From the cell containing the given text, extract its center point as (x, y) coordinate. 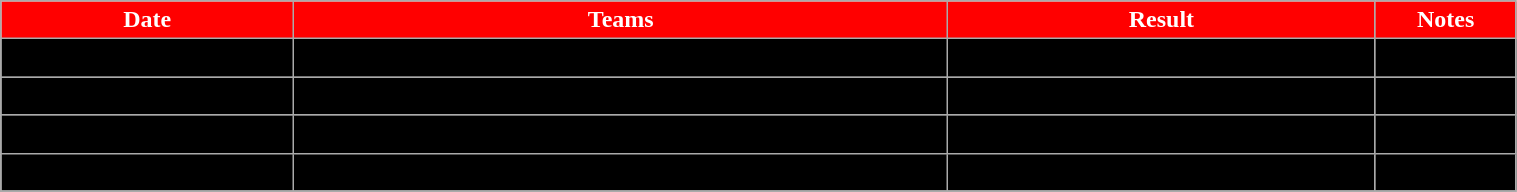
Norway vs. Russia (621, 134)
Notes (1446, 20)
Japan, 3-1 (1162, 172)
Switzerland vs. Czech Republic (621, 58)
France vs. Slovakia (621, 96)
Czech Republic, 6-3 (1162, 58)
Date (148, 20)
Norway, 3-2 (1162, 134)
Slovakia, 1-0 (1162, 96)
Germany vs. Japan (621, 172)
Result (1162, 20)
Teams (621, 20)
